Locate the cell with the specified text and output its [X, Y] center coordinate. 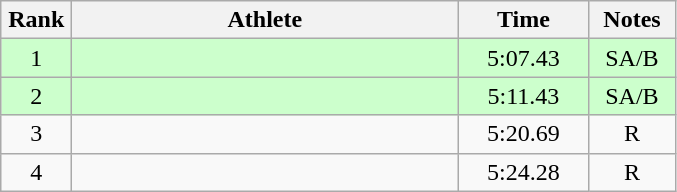
2 [36, 96]
4 [36, 172]
3 [36, 134]
Athlete [265, 20]
Rank [36, 20]
5:20.69 [524, 134]
Time [524, 20]
5:24.28 [524, 172]
Notes [632, 20]
5:11.43 [524, 96]
5:07.43 [524, 58]
1 [36, 58]
